Locate the cell with the specified text and output its [X, Y] center coordinate. 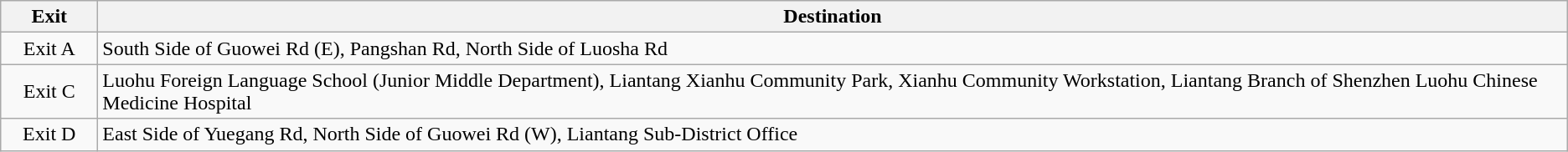
South Side of Guowei Rd (E), Pangshan Rd, North Side of Luosha Rd [833, 48]
Exit C [49, 92]
Exit [49, 17]
Exit A [49, 48]
East Side of Yuegang Rd, North Side of Guowei Rd (W), Liantang Sub-District Office [833, 134]
Exit D [49, 134]
Destination [833, 17]
